Detect which cell encompasses the target text, then output its (X, Y) center coordinate. 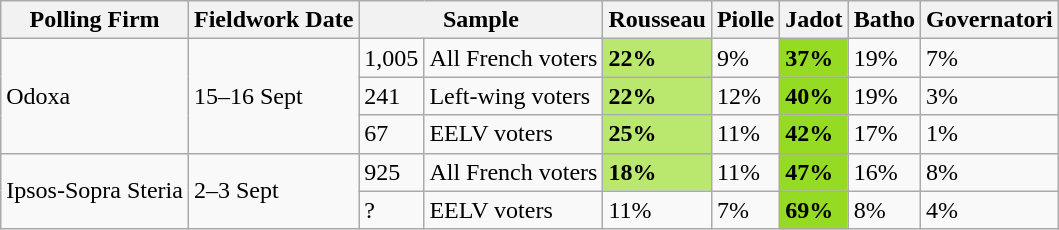
Fieldwork Date (273, 20)
18% (657, 172)
12% (745, 96)
69% (814, 210)
Governatori (990, 20)
Rousseau (657, 20)
67 (392, 134)
15–16 Sept (273, 96)
Ipsos-Sopra Steria (95, 191)
Batho (884, 20)
Jadot (814, 20)
25% (657, 134)
? (392, 210)
241 (392, 96)
40% (814, 96)
42% (814, 134)
17% (884, 134)
Odoxa (95, 96)
1% (990, 134)
2–3 Sept (273, 191)
37% (814, 58)
Piolle (745, 20)
Polling Firm (95, 20)
4% (990, 210)
16% (884, 172)
1,005 (392, 58)
Sample (481, 20)
925 (392, 172)
Left-wing voters (514, 96)
9% (745, 58)
3% (990, 96)
47% (814, 172)
